For the text-containing cell, return its midpoint in [X, Y] coordinate format. 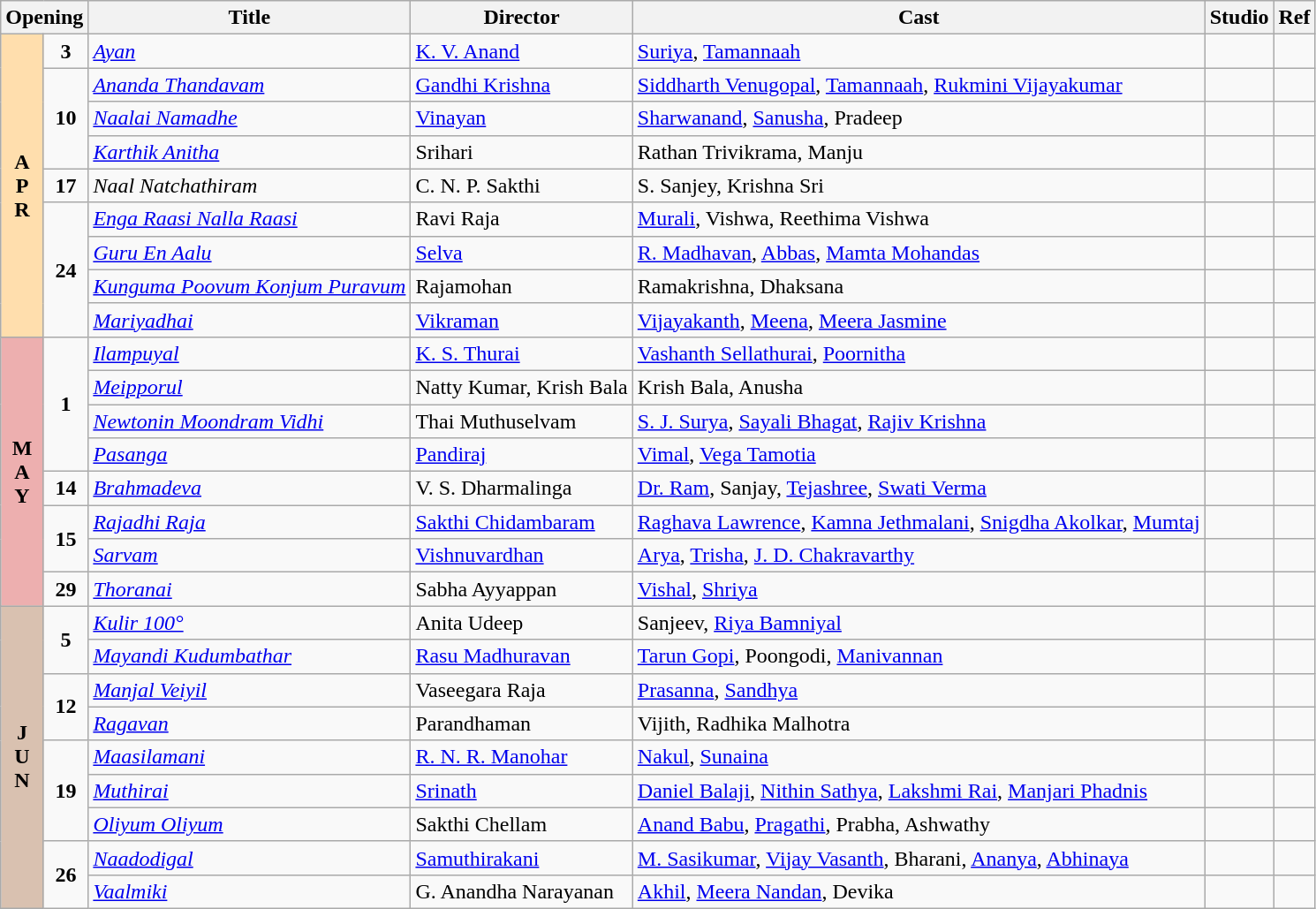
C. N. P. Sakthi [521, 186]
JUN [23, 758]
Murali, Vishwa, Reethima Vishwa [919, 219]
Naalai Namadhe [249, 118]
Pasanga [249, 455]
Director [521, 18]
Muthirai [249, 791]
Ilampuyal [249, 353]
Tarun Gopi, Poongodi, Manivannan [919, 656]
R. N. R. Manohar [521, 757]
Enga Raasi Nalla Raasi [249, 219]
Mariyadhai [249, 320]
Pandiraj [521, 455]
19 [65, 791]
14 [65, 489]
Thoranai [249, 589]
Oliyum Oliyum [249, 824]
Rajamohan [521, 286]
Gandhi Krishna [521, 85]
Rajadhi Raja [249, 522]
24 [65, 269]
10 [65, 118]
Rathan Trivikrama, Manju [919, 152]
Vimal, Vega Tamotia [919, 455]
Sarvam [249, 556]
Karthik Anitha [249, 152]
Vijith, Radhika Malhotra [919, 723]
Naal Natchathiram [249, 186]
Ravi Raja [521, 219]
Newtonin Moondram Vidhi [249, 421]
Kunguma Poovum Konjum Puravum [249, 286]
Kulir 100° [249, 623]
Vijayakanth, Meena, Meera Jasmine [919, 320]
5 [65, 640]
Studio [1239, 18]
Meipporul [249, 387]
Manjal Veiyil [249, 690]
Ananda Thandavam [249, 85]
Vishnuvardhan [521, 556]
Raghava Lawrence, Kamna Jethmalani, Snigdha Akolkar, Mumtaj [919, 522]
Ref [1295, 18]
Naadodigal [249, 858]
Ayan [249, 51]
K. V. Anand [521, 51]
Samuthirakani [521, 858]
Vinayan [521, 118]
S. J. Surya, Sayali Bhagat, Rajiv Krishna [919, 421]
17 [65, 186]
Anand Babu, Pragathi, Prabha, Ashwathy [919, 824]
26 [65, 875]
29 [65, 589]
K. S. Thurai [521, 353]
Rasu Madhuravan [521, 656]
Sabha Ayyappan [521, 589]
V. S. Dharmalinga [521, 489]
Selva [521, 253]
1 [65, 404]
Natty Kumar, Krish Bala [521, 387]
15 [65, 539]
Srinath [521, 791]
G. Anandha Narayanan [521, 891]
Siddharth Venugopal, Tamannaah, Rukmini Vijayakumar [919, 85]
Sakthi Chellam [521, 824]
Anita Udeep [521, 623]
Krish Bala, Anusha [919, 387]
3 [65, 51]
Vaseegara Raja [521, 690]
Akhil, Meera Nandan, Devika [919, 891]
Vikraman [521, 320]
Opening [44, 18]
Thai Muthuselvam [521, 421]
Vashanth Sellathurai, Poornitha [919, 353]
Nakul, Sunaina [919, 757]
Sharwanand, Sanusha, Pradeep [919, 118]
Prasanna, Sandhya [919, 690]
Brahmadeva [249, 489]
Cast [919, 18]
Sanjeev, Riya Bamniyal [919, 623]
S. Sanjey, Krishna Sri [919, 186]
Guru En Aalu [249, 253]
Srihari [521, 152]
Mayandi Kudumbathar [249, 656]
Sakthi Chidambaram [521, 522]
Dr. Ram, Sanjay, Tejashree, Swati Verma [919, 489]
Parandhaman [521, 723]
Maasilamani [249, 757]
Ramakrishna, Dhaksana [919, 286]
Title [249, 18]
R. Madhavan, Abbas, Mamta Mohandas [919, 253]
APR [23, 186]
MAY [23, 471]
Ragavan [249, 723]
12 [65, 707]
Vaalmiki [249, 891]
Vishal, Shriya [919, 589]
Arya, Trisha, J. D. Chakravarthy [919, 556]
M. Sasikumar, Vijay Vasanth, Bharani, Ananya, Abhinaya [919, 858]
Suriya, Tamannaah [919, 51]
Daniel Balaji, Nithin Sathya, Lakshmi Rai, Manjari Phadnis [919, 791]
